Pinpoint the cell where the given text exists, returning its [X, Y] midpoint coordinate. 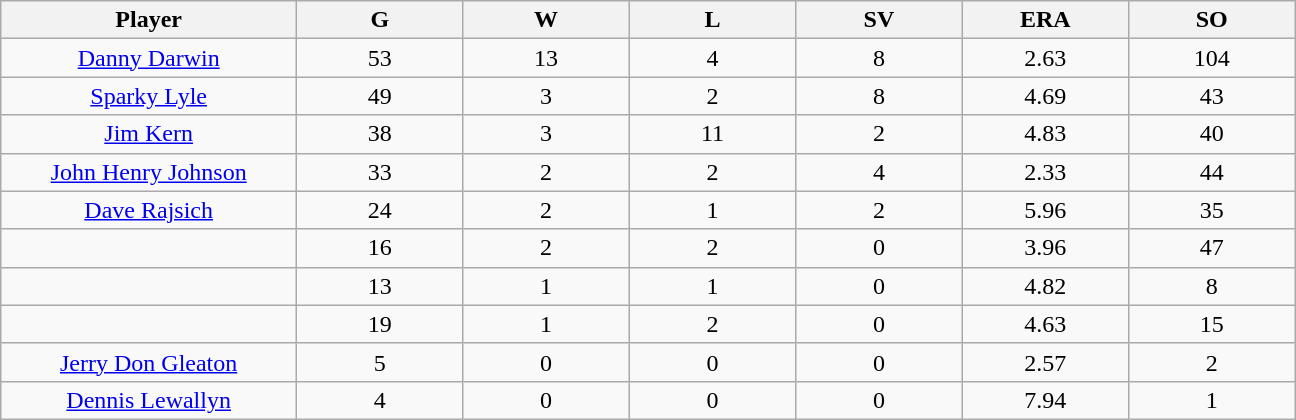
SO [1211, 20]
53 [380, 58]
Danny Darwin [149, 58]
5 [380, 362]
Jim Kern [149, 134]
24 [380, 210]
Dave Rajsich [149, 210]
47 [1211, 248]
4.69 [1045, 96]
16 [380, 248]
49 [380, 96]
2.33 [1045, 172]
G [380, 20]
5.96 [1045, 210]
15 [1211, 324]
Sparky Lyle [149, 96]
44 [1211, 172]
4.63 [1045, 324]
L [712, 20]
38 [380, 134]
4.82 [1045, 286]
John Henry Johnson [149, 172]
4.83 [1045, 134]
Player [149, 20]
35 [1211, 210]
19 [380, 324]
Dennis Lewallyn [149, 400]
2.63 [1045, 58]
3.96 [1045, 248]
W [546, 20]
2.57 [1045, 362]
11 [712, 134]
ERA [1045, 20]
7.94 [1045, 400]
43 [1211, 96]
SV [879, 20]
33 [380, 172]
Jerry Don Gleaton [149, 362]
104 [1211, 58]
40 [1211, 134]
